Identify which cell holds the provided text, then report its (x, y) central coordinate. 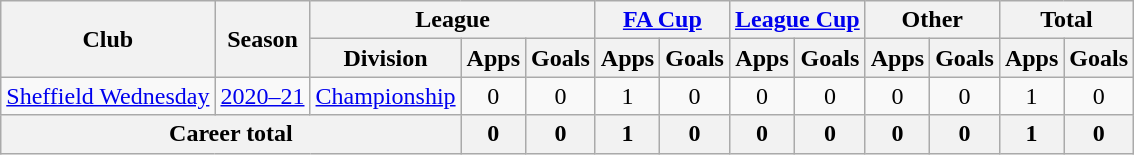
League (452, 20)
Division (386, 58)
2020–21 (262, 96)
League Cup (797, 20)
Season (262, 39)
FA Cup (662, 20)
Career total (231, 134)
Club (108, 39)
Sheffield Wednesday (108, 96)
Championship (386, 96)
Total (1066, 20)
Other (932, 20)
